Search for the cell housing the specified text and yield its (X, Y) center coordinate. 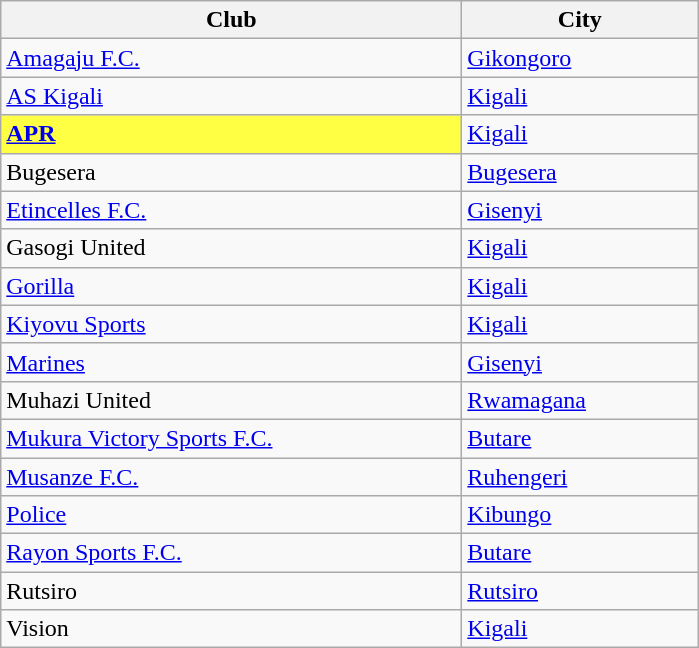
Rayon Sports F.C. (232, 553)
Muhazi United (232, 400)
Rwamagana (580, 400)
Police (232, 515)
Etincelles F.C. (232, 210)
Club (232, 20)
City (580, 20)
AS Kigali (232, 96)
Kibungo (580, 515)
Vision (232, 629)
Kiyovu Sports (232, 324)
Musanze F.C. (232, 477)
Mukura Victory Sports F.C. (232, 438)
APR (232, 134)
Ruhengeri (580, 477)
Marines (232, 362)
Amagaju F.C. (232, 58)
Gorilla (232, 286)
Gikongoro (580, 58)
Gasogi United (232, 248)
